From the cell containing the given text, extract its center point as [X, Y] coordinate. 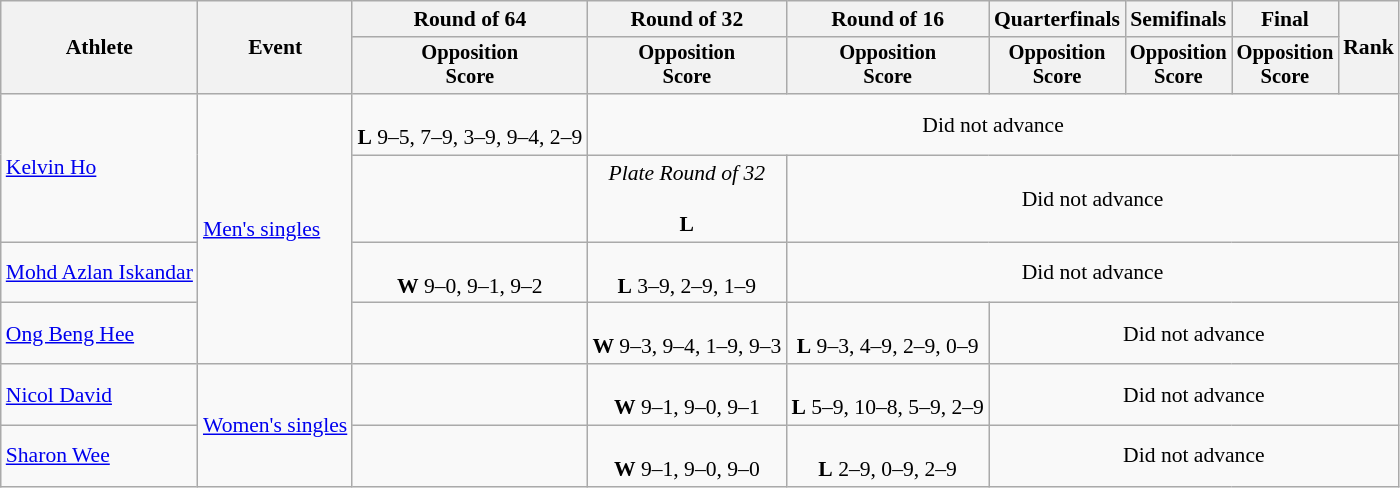
Men's singles [275, 229]
W 9–0, 9–1, 9–2 [470, 272]
Event [275, 48]
Quarterfinals [1057, 19]
L 5–9, 10–8, 5–9, 2–9 [888, 394]
L 9–5, 7–9, 3–9, 9–4, 2–9 [470, 124]
Plate Round of 32L [686, 200]
W 9–1, 9–0, 9–1 [686, 394]
Athlete [100, 48]
Women's singles [275, 425]
Kelvin Ho [100, 168]
Rank [1368, 48]
W 9–1, 9–0, 9–0 [686, 456]
Sharon Wee [100, 456]
Mohd Azlan Iskandar [100, 272]
Nicol David [100, 394]
Round of 32 [686, 19]
L 3–9, 2–9, 1–9 [686, 272]
Round of 64 [470, 19]
Semifinals [1178, 19]
L 9–3, 4–9, 2–9, 0–9 [888, 334]
L 2–9, 0–9, 2–9 [888, 456]
Round of 16 [888, 19]
Ong Beng Hee [100, 334]
Final [1286, 19]
W 9–3, 9–4, 1–9, 9–3 [686, 334]
